Locate the cell with the specified text and output its (X, Y) center coordinate. 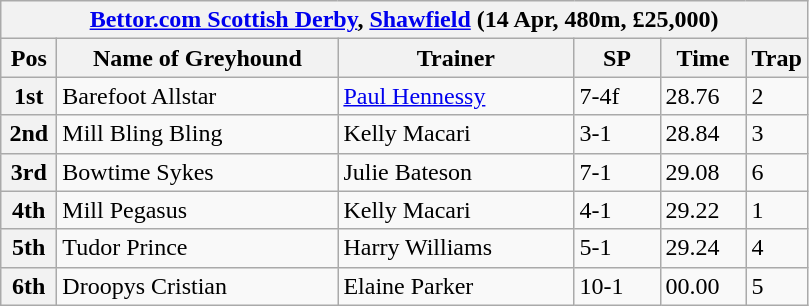
4th (29, 210)
Tudor Prince (198, 248)
29.08 (703, 172)
5 (776, 286)
28.76 (703, 96)
7-1 (617, 172)
Elaine Parker (456, 286)
2 (776, 96)
Trainer (456, 58)
Bowtime Sykes (198, 172)
1st (29, 96)
6th (29, 286)
2nd (29, 134)
6 (776, 172)
Bettor.com Scottish Derby, Shawfield (14 Apr, 480m, £25,000) (404, 20)
Droopys Cristian (198, 286)
Harry Williams (456, 248)
Paul Hennessy (456, 96)
SP (617, 58)
28.84 (703, 134)
3rd (29, 172)
Barefoot Allstar (198, 96)
5-1 (617, 248)
7-4f (617, 96)
29.22 (703, 210)
4 (776, 248)
Time (703, 58)
5th (29, 248)
29.24 (703, 248)
Julie Bateson (456, 172)
3 (776, 134)
Trap (776, 58)
1 (776, 210)
Name of Greyhound (198, 58)
4-1 (617, 210)
00.00 (703, 286)
3-1 (617, 134)
Mill Bling Bling (198, 134)
Pos (29, 58)
Mill Pegasus (198, 210)
10-1 (617, 286)
